Scan for the cell matching the given text and deliver its [x, y] coordinate at center. 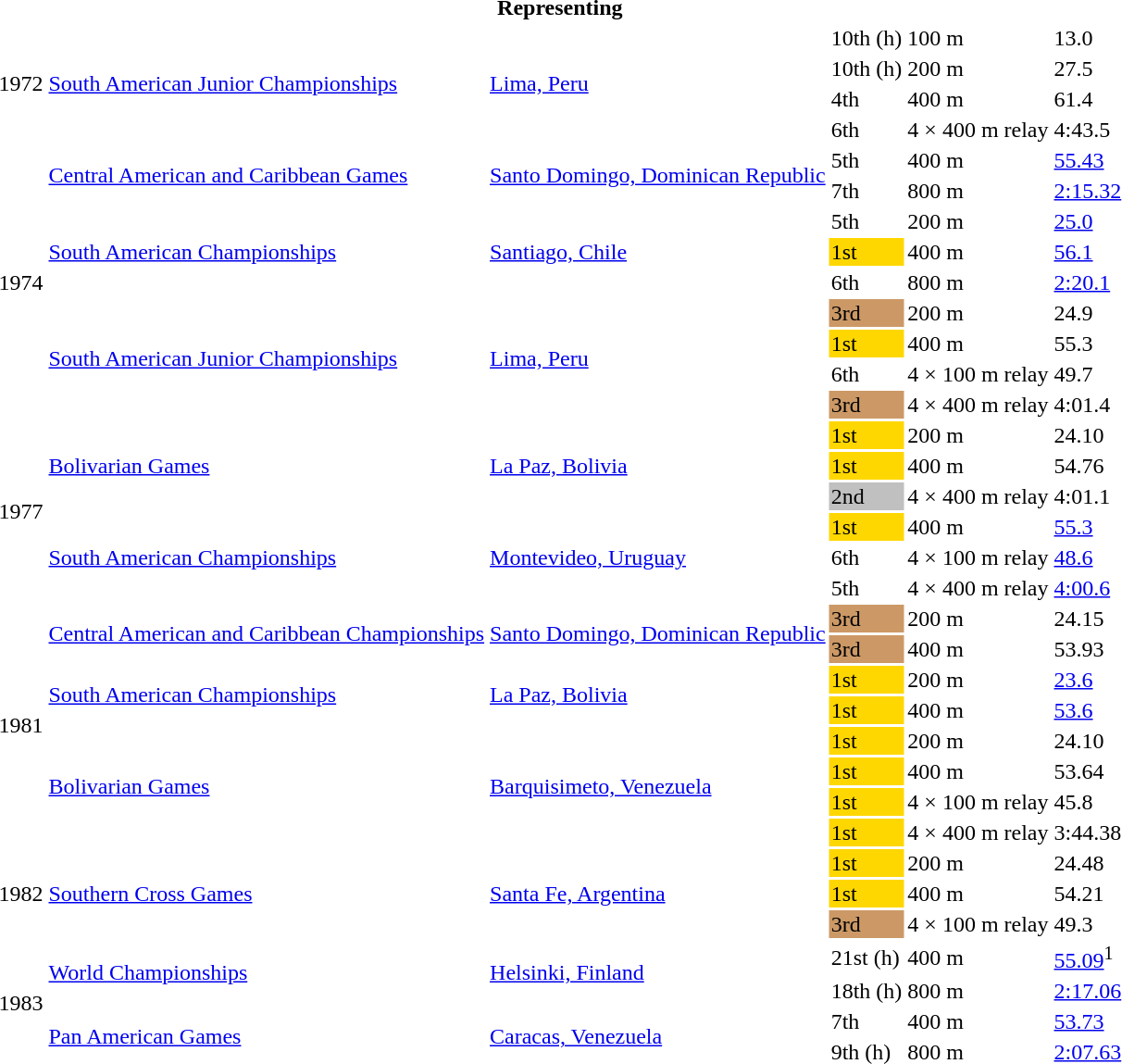
Santiago, Chile [658, 252]
Helsinki, Finland [658, 972]
2nd [866, 496]
Santa Fe, Argentina [658, 894]
100 m [978, 38]
21st (h) [866, 958]
18th (h) [866, 991]
World Championships [267, 972]
Central American and Caribbean Games [267, 176]
Central American and Caribbean Championships [267, 633]
Southern Cross Games [267, 894]
Montevideo, Uruguay [658, 557]
4th [866, 99]
Barquisimeto, Venezuela [658, 787]
